From the cell containing the given text, extract its center point as (x, y) coordinate. 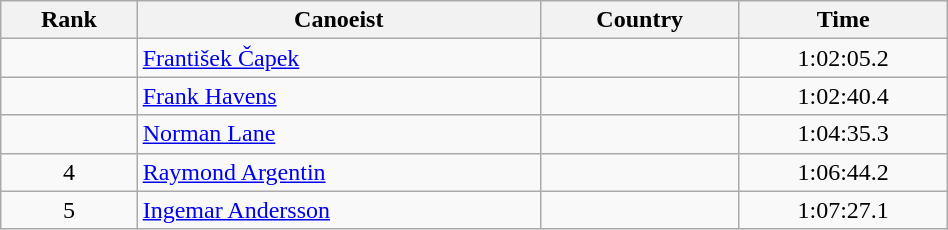
František Čapek (338, 58)
Norman Lane (338, 134)
1:04:35.3 (843, 134)
1:06:44.2 (843, 172)
4 (69, 172)
Canoeist (338, 20)
5 (69, 210)
Country (640, 20)
1:02:40.4 (843, 96)
Raymond Argentin (338, 172)
Frank Havens (338, 96)
Ingemar Andersson (338, 210)
Rank (69, 20)
Time (843, 20)
1:07:27.1 (843, 210)
1:02:05.2 (843, 58)
